Output the (x, y) coordinate of the center of the cell containing the given text.  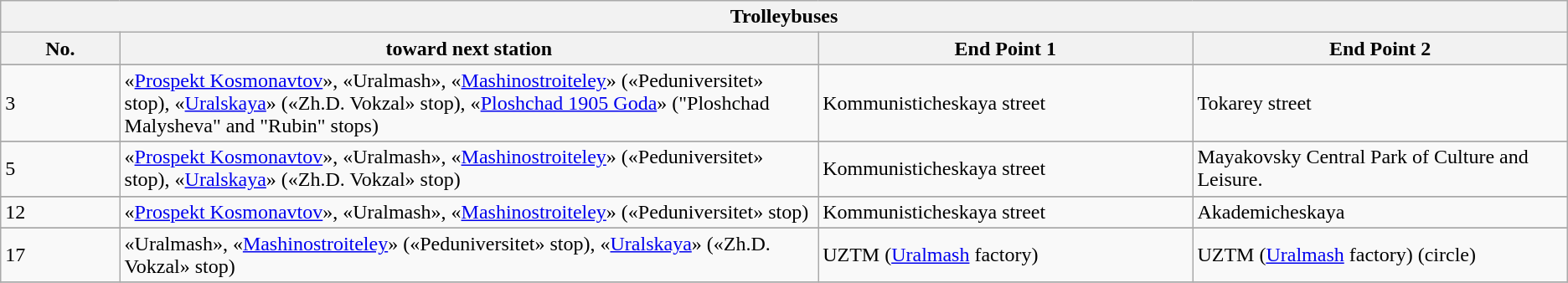
UZTM (Uralmash factory) (1005, 255)
toward next station (469, 49)
Trolleybuses (784, 17)
End Point 1 (1005, 49)
Akademicheskaya (1380, 212)
5 (60, 169)
Tokarey street (1380, 103)
17 (60, 255)
«Prospekt Kosmonavtov», «Uralmash», «Mashinostroiteley» («Peduniversitet» stop) (469, 212)
«Uralmash», «Mashinostroiteley» («Peduniversitet» stop), «Uralskaya» («Zh.D. Vokzal» stop) (469, 255)
End Point 2 (1380, 49)
UZTM (Uralmash factory) (circle) (1380, 255)
«Prospekt Kosmonavtov», «Uralmash», «Mashinostroiteley» («Peduniversitet» stop), «Uralskaya» («Zh.D. Vokzal» stop) (469, 169)
No. (60, 49)
12 (60, 212)
3 (60, 103)
Mayakovsky Central Park of Culture and Leisure. (1380, 169)
